Determine the [X, Y] coordinate at the center of the cell enclosing the given text.  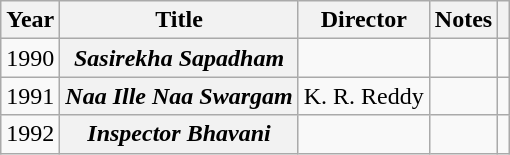
Inspector Bhavani [179, 134]
Year [30, 20]
Director [364, 20]
Naa Ille Naa Swargam [179, 96]
Title [179, 20]
1990 [30, 58]
K. R. Reddy [364, 96]
Notes [463, 20]
Sasirekha Sapadham [179, 58]
1991 [30, 96]
1992 [30, 134]
